From the cell containing the given text, extract its center point as (x, y) coordinate. 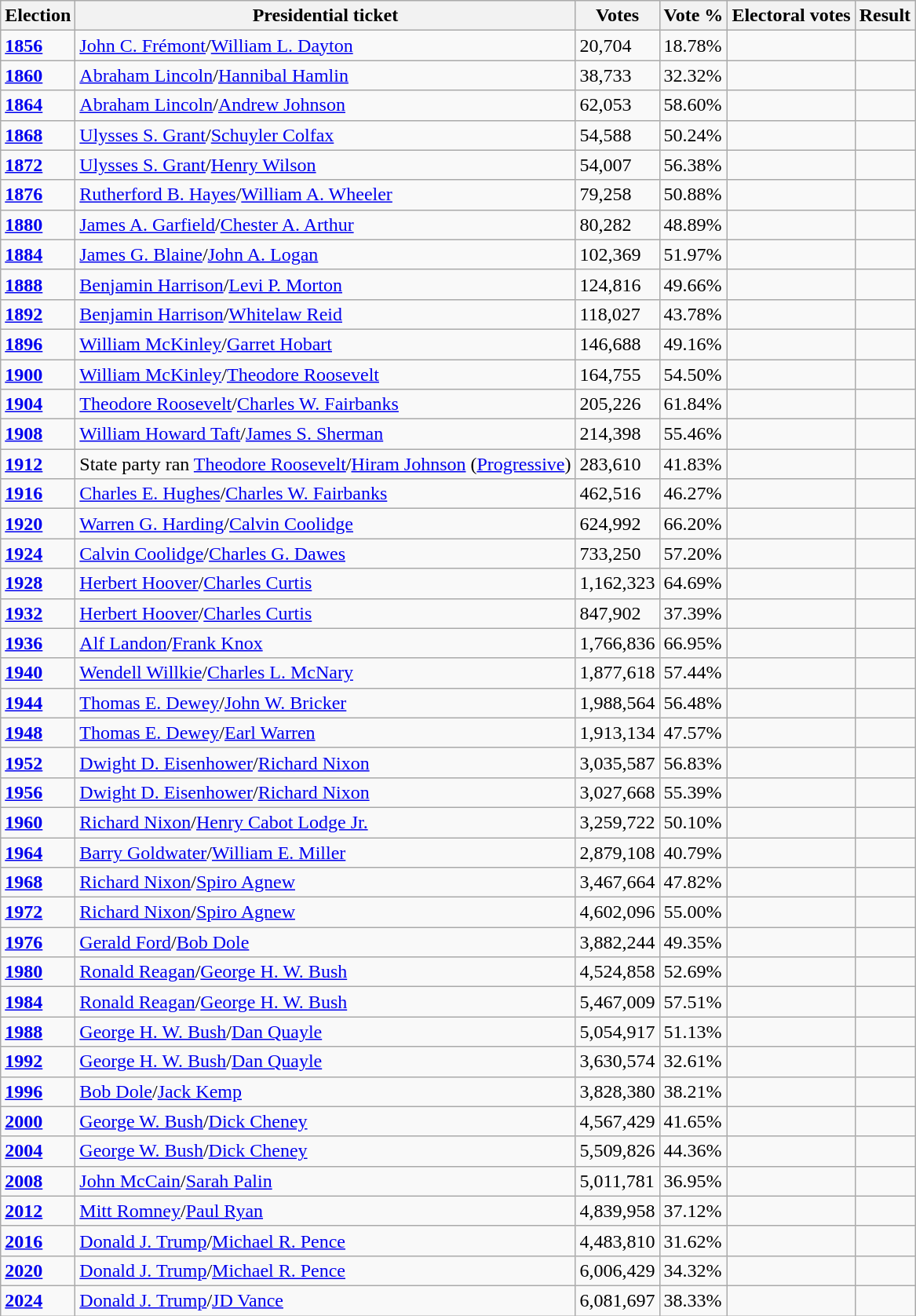
1,766,836 (617, 643)
64.69% (694, 583)
62,053 (617, 105)
Barry Goldwater/William E. Miller (325, 852)
Mitt Romney/Paul Ryan (325, 1211)
1924 (38, 554)
1892 (38, 314)
1944 (38, 703)
5,509,826 (617, 1151)
1908 (38, 434)
1964 (38, 852)
66.20% (694, 524)
1860 (38, 75)
3,882,244 (617, 942)
1872 (38, 165)
4,839,958 (617, 1211)
1976 (38, 942)
46.27% (694, 494)
6,006,429 (617, 1270)
William Howard Taft/James S. Sherman (325, 434)
1884 (38, 254)
6,081,697 (617, 1300)
4,483,810 (617, 1241)
51.13% (694, 1032)
56.83% (694, 762)
1,162,323 (617, 583)
1868 (38, 135)
55.46% (694, 434)
2020 (38, 1270)
Rutherford B. Hayes/William A. Wheeler (325, 195)
37.39% (694, 613)
50.24% (694, 135)
49.35% (694, 942)
61.84% (694, 404)
118,027 (617, 314)
41.83% (694, 464)
4,602,096 (617, 912)
Benjamin Harrison/Levi P. Morton (325, 284)
3,467,664 (617, 883)
57.44% (694, 673)
1968 (38, 883)
2012 (38, 1211)
1,913,134 (617, 733)
1,988,564 (617, 703)
66.95% (694, 643)
1864 (38, 105)
Thomas E. Dewey/Earl Warren (325, 733)
4,524,858 (617, 972)
3,259,722 (617, 822)
John McCain/Sarah Palin (325, 1181)
Donald J. Trump/JD Vance (325, 1300)
Gerald Ford/Bob Dole (325, 942)
State party ran Theodore Roosevelt/Hiram Johnson (Progressive) (325, 464)
Thomas E. Dewey/John W. Bricker (325, 703)
124,816 (617, 284)
38.33% (694, 1300)
49.66% (694, 284)
57.51% (694, 1002)
Charles E. Hughes/Charles W. Fairbanks (325, 494)
Ulysses S. Grant/Henry Wilson (325, 165)
56.38% (694, 165)
51.97% (694, 254)
205,226 (617, 404)
57.20% (694, 554)
462,516 (617, 494)
1960 (38, 822)
38,733 (617, 75)
1912 (38, 464)
1956 (38, 792)
5,054,917 (617, 1032)
80,282 (617, 225)
Result (885, 16)
5,467,009 (617, 1002)
1996 (38, 1091)
43.78% (694, 314)
3,630,574 (617, 1062)
3,027,668 (617, 792)
1888 (38, 284)
Bob Dole/Jack Kemp (325, 1091)
47.57% (694, 733)
William McKinley/Theodore Roosevelt (325, 375)
1972 (38, 912)
32.32% (694, 75)
18.78% (694, 46)
2000 (38, 1121)
44.36% (694, 1151)
58.60% (694, 105)
146,688 (617, 344)
283,610 (617, 464)
50.88% (694, 195)
Presidential ticket (325, 16)
52.69% (694, 972)
1952 (38, 762)
1,877,618 (617, 673)
54.50% (694, 375)
2,879,108 (617, 852)
1876 (38, 195)
5,011,781 (617, 1181)
20,704 (617, 46)
1880 (38, 225)
54,007 (617, 165)
38.21% (694, 1091)
4,567,429 (617, 1121)
Abraham Lincoln/Andrew Johnson (325, 105)
55.39% (694, 792)
Wendell Willkie/Charles L. McNary (325, 673)
Alf Landon/Frank Knox (325, 643)
31.62% (694, 1241)
1948 (38, 733)
79,258 (617, 195)
3,035,587 (617, 762)
48.89% (694, 225)
William McKinley/Garret Hobart (325, 344)
41.65% (694, 1121)
2016 (38, 1241)
102,369 (617, 254)
Theodore Roosevelt/Charles W. Fairbanks (325, 404)
John C. Frémont/William L. Dayton (325, 46)
James A. Garfield/Chester A. Arthur (325, 225)
624,992 (617, 524)
34.32% (694, 1270)
36.95% (694, 1181)
32.61% (694, 1062)
1896 (38, 344)
1936 (38, 643)
55.00% (694, 912)
1900 (38, 375)
37.12% (694, 1211)
Ulysses S. Grant/Schuyler Colfax (325, 135)
1928 (38, 583)
1856 (38, 46)
1992 (38, 1062)
1920 (38, 524)
James G. Blaine/John A. Logan (325, 254)
49.16% (694, 344)
Votes (617, 16)
1980 (38, 972)
Electoral votes (791, 16)
Warren G. Harding/Calvin Coolidge (325, 524)
Election (38, 16)
Benjamin Harrison/Whitelaw Reid (325, 314)
1940 (38, 673)
1932 (38, 613)
3,828,380 (617, 1091)
2024 (38, 1300)
1904 (38, 404)
54,588 (617, 135)
Richard Nixon/Henry Cabot Lodge Jr. (325, 822)
164,755 (617, 375)
1916 (38, 494)
50.10% (694, 822)
Abraham Lincoln/Hannibal Hamlin (325, 75)
2008 (38, 1181)
1984 (38, 1002)
214,398 (617, 434)
847,902 (617, 613)
Calvin Coolidge/Charles G. Dawes (325, 554)
733,250 (617, 554)
2004 (38, 1151)
Vote % (694, 16)
56.48% (694, 703)
47.82% (694, 883)
40.79% (694, 852)
1988 (38, 1032)
